Find where the given text appears and provide that cell's center as [X, Y] coordinate. 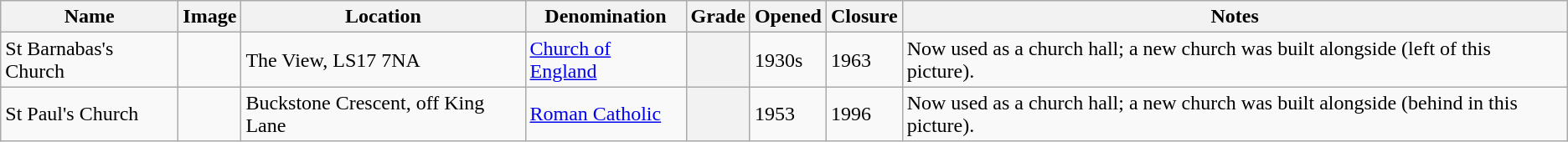
Denomination [606, 17]
St Paul's Church [90, 114]
Now used as a church hall; a new church was built alongside (behind in this picture). [1235, 114]
St Barnabas's Church [90, 60]
The View, LS17 7NA [384, 60]
Roman Catholic [606, 114]
Image [209, 17]
1930s [787, 60]
Grade [718, 17]
1953 [787, 114]
Opened [787, 17]
Name [90, 17]
Buckstone Crescent, off King Lane [384, 114]
Notes [1235, 17]
Now used as a church hall; a new church was built alongside (left of this picture). [1235, 60]
1996 [864, 114]
Church of England [606, 60]
Location [384, 17]
Closure [864, 17]
1963 [864, 60]
